Detect which cell encompasses the target text, then output its [X, Y] center coordinate. 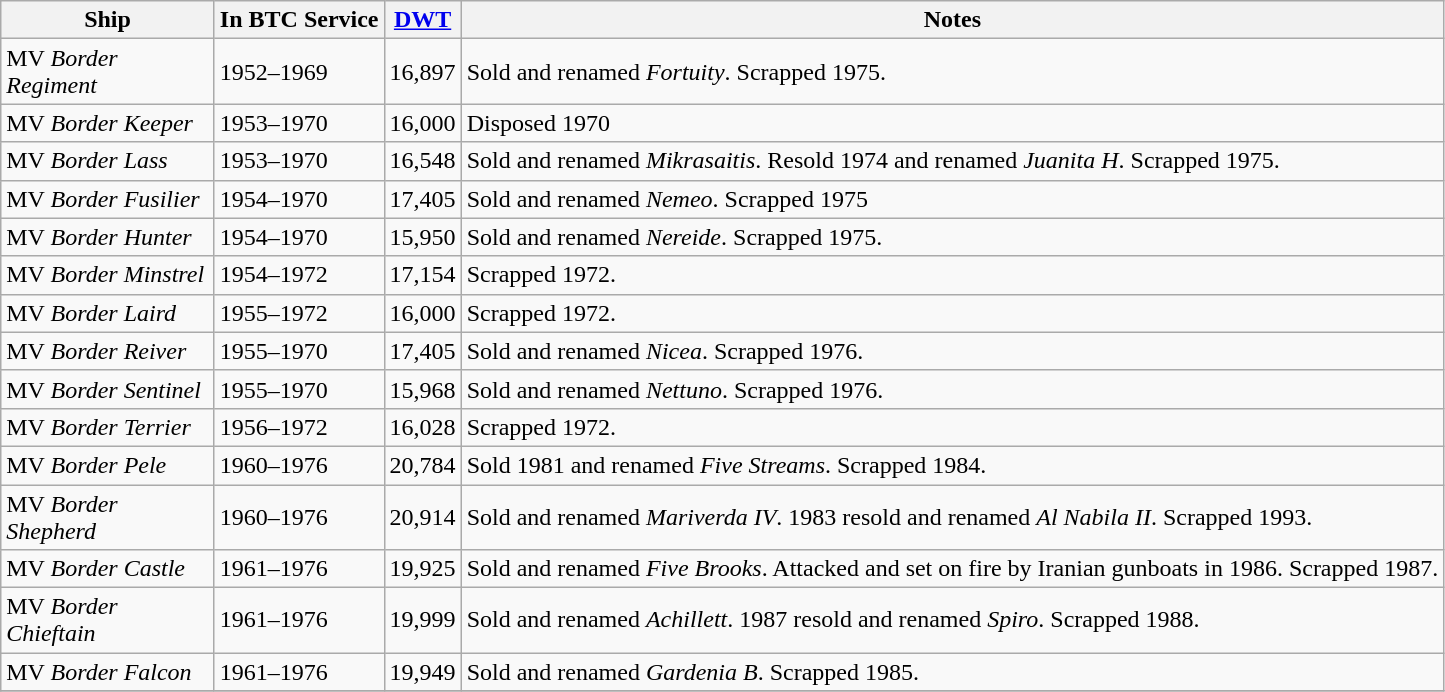
MV Border Regiment [108, 72]
MV Border Laird [108, 313]
16,548 [422, 161]
MV Border Shepherd [108, 516]
1952–1969 [299, 72]
20,914 [422, 516]
Sold and renamed Nettuno. Scrapped 1976. [952, 389]
16,028 [422, 427]
Sold and renamed Five Brooks. Attacked and set on fire by Iranian gunboats in 1986. Scrapped 1987. [952, 569]
15,950 [422, 237]
1956–1972 [299, 427]
15,968 [422, 389]
Disposed 1970 [952, 123]
MV Border Castle [108, 569]
MV Border Minstrel [108, 275]
1954–1972 [299, 275]
1955–1972 [299, 313]
Sold and renamed Mikrasaitis. Resold 1974 and renamed Juanita H. Scrapped 1975. [952, 161]
MV Border Pele [108, 465]
Sold and renamed Achillett. 1987 resold and renamed Spiro. Scrapped 1988. [952, 620]
MV Border Chieftain [108, 620]
MV Border Falcon [108, 672]
Ship [108, 20]
MV Border Lass [108, 161]
19,949 [422, 672]
Sold and renamed Fortuity. Scrapped 1975. [952, 72]
20,784 [422, 465]
Sold and renamed Nemeo. Scrapped 1975 [952, 199]
Sold 1981 and renamed Five Streams. Scrapped 1984. [952, 465]
16,897 [422, 72]
In BTC Service [299, 20]
MV Border Hunter [108, 237]
17,154 [422, 275]
Notes [952, 20]
MV Border Fusilier [108, 199]
Sold and renamed Nereide. Scrapped 1975. [952, 237]
DWT [422, 20]
19,999 [422, 620]
MV Border Reiver [108, 351]
Sold and renamed Gardenia B. Scrapped 1985. [952, 672]
MV Border Terrier [108, 427]
MV Border Sentinel [108, 389]
MV Border Keeper [108, 123]
Sold and renamed Mariverda IV. 1983 resold and renamed Al Nabila II. Scrapped 1993. [952, 516]
19,925 [422, 569]
Sold and renamed Nicea. Scrapped 1976. [952, 351]
